Extract the [X, Y] coordinate from the center of the cell holding the provided text.  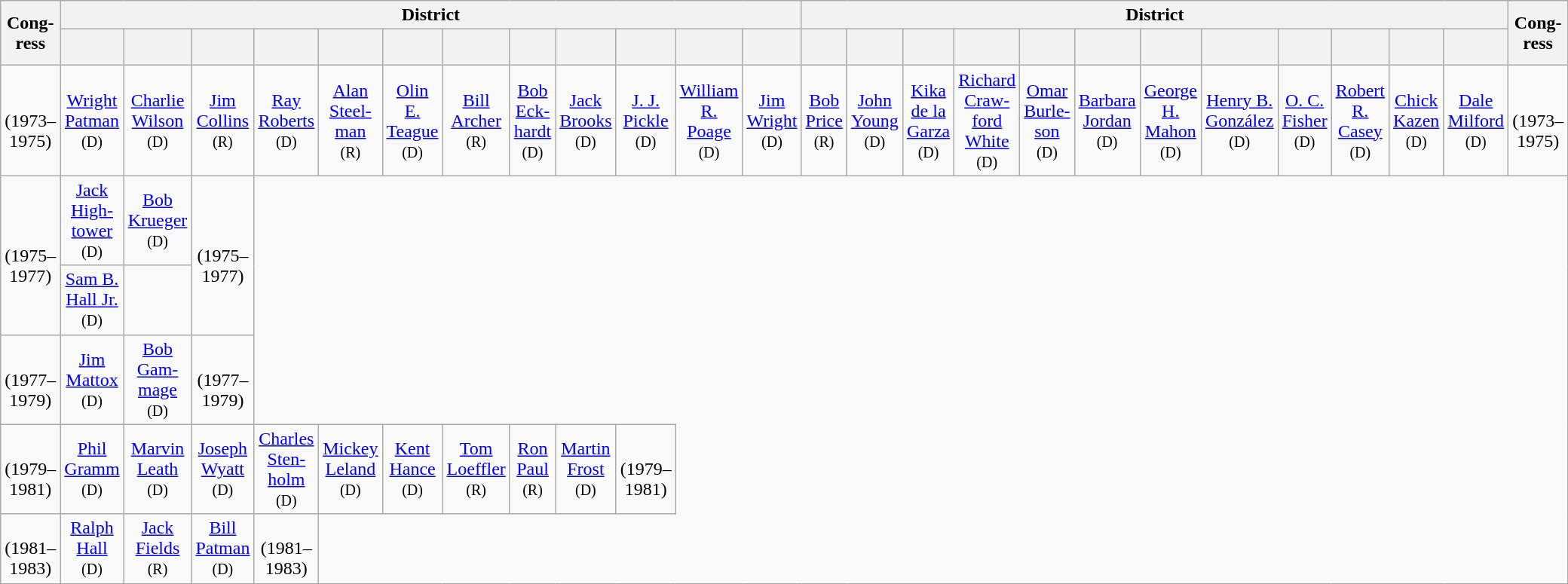
Bob Price(R) [824, 121]
Chick Kazen(D) [1416, 121]
George H. Mahon(D) [1170, 121]
Bob Krueger(D) [158, 220]
Kent Hance(D) [412, 469]
Jack Brooks(D) [586, 121]
Bob Gam­mage(D) [158, 380]
Phil Gramm(D) [92, 469]
Ralph Hall(D) [92, 549]
Charles Sten­holm(D) [286, 469]
Bill Archer(R) [476, 121]
Sam B. Hall Jr.(D) [92, 300]
William R. Poage(D) [709, 121]
Alan Steel­man(R) [351, 121]
Henry B. González(D) [1239, 121]
O. C. Fisher(D) [1304, 121]
Wright Patman(D) [92, 121]
Jack High­tower(D) [92, 220]
Ron Paul(R) [532, 469]
Bill Patman(D) [223, 549]
Joseph Wyatt(D) [223, 469]
J. J. Pickle(D) [645, 121]
Dale Milford(D) [1476, 121]
Omar Burle­son(D) [1047, 121]
Kika de la Garza(D) [928, 121]
Jim Collins(R) [223, 121]
Mickey Leland(D) [351, 469]
Jack Fields(R) [158, 549]
Bob Eck­hardt(D) [532, 121]
Richard Craw­ford White(D) [988, 121]
Olin E. Teague(D) [412, 121]
Robert R. Casey(D) [1360, 121]
Martin Frost(D) [586, 469]
Jim Mattox(D) [92, 380]
Ray Roberts(D) [286, 121]
Barbara Jordan(D) [1107, 121]
Charlie Wilson(D) [158, 121]
Marvin Leath(D) [158, 469]
Jim Wright(D) [772, 121]
John Young(D) [874, 121]
Tom Loeffler(R) [476, 469]
